Return the (x, y) coordinate for the center point of the cell that contains the specified text.  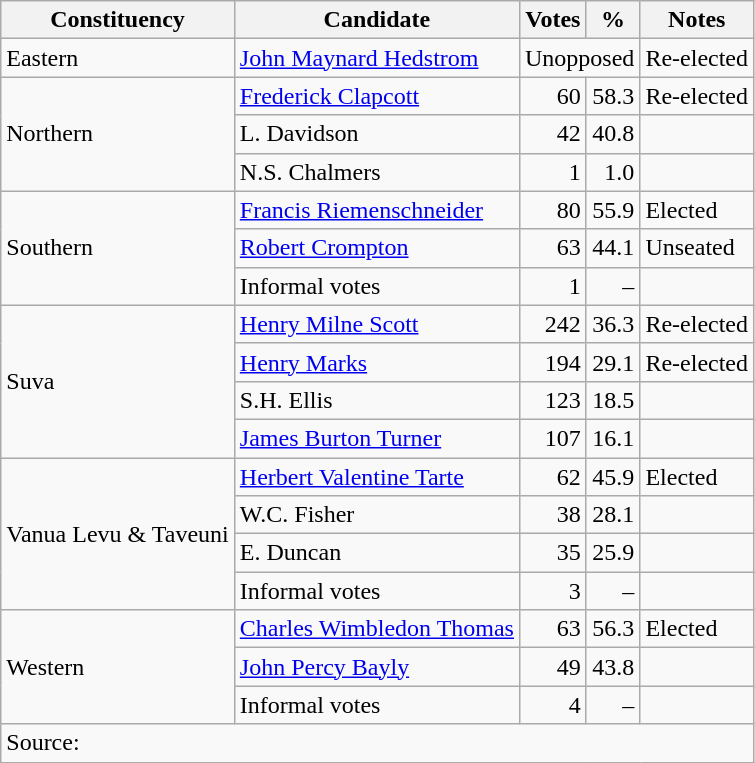
45.9 (613, 477)
28.1 (613, 515)
123 (552, 400)
Southern (118, 248)
36.3 (613, 324)
Henry Milne Scott (376, 324)
62 (552, 477)
N.S. Chalmers (376, 172)
Henry Marks (376, 362)
35 (552, 553)
L. Davidson (376, 134)
56.3 (613, 629)
49 (552, 667)
40.8 (613, 134)
Notes (697, 20)
38 (552, 515)
S.H. Ellis (376, 400)
James Burton Turner (376, 438)
Robert Crompton (376, 248)
% (613, 20)
Unseated (697, 248)
4 (552, 705)
Constituency (118, 20)
1.0 (613, 172)
43.8 (613, 667)
Suva (118, 381)
107 (552, 438)
80 (552, 210)
18.5 (613, 400)
Frederick Clapcott (376, 96)
Charles Wimbledon Thomas (376, 629)
16.1 (613, 438)
John Maynard Hedstrom (376, 58)
242 (552, 324)
55.9 (613, 210)
Votes (552, 20)
42 (552, 134)
29.1 (613, 362)
Unopposed (579, 58)
Eastern (118, 58)
25.9 (613, 553)
3 (552, 591)
Source: (378, 743)
E. Duncan (376, 553)
W.C. Fisher (376, 515)
Candidate (376, 20)
Vanua Levu & Taveuni (118, 534)
Francis Riemenschneider (376, 210)
John Percy Bayly (376, 667)
60 (552, 96)
Herbert Valentine Tarte (376, 477)
Northern (118, 134)
58.3 (613, 96)
Western (118, 667)
44.1 (613, 248)
194 (552, 362)
